Determine the (x, y) coordinate at the center of the cell enclosing the given text.  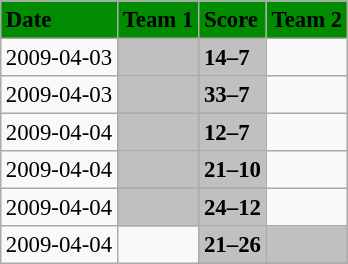
21–26 (233, 245)
Date (58, 20)
Score (233, 20)
24–12 (233, 208)
14–7 (233, 57)
33–7 (233, 95)
12–7 (233, 133)
21–10 (233, 170)
Team 2 (306, 20)
Team 1 (158, 20)
